Identify which cell holds the provided text, then report its (X, Y) central coordinate. 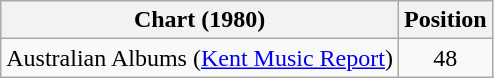
48 (445, 58)
Position (445, 20)
Australian Albums (Kent Music Report) (200, 58)
Chart (1980) (200, 20)
